Scan for the cell matching the given text and deliver its (x, y) coordinate at center. 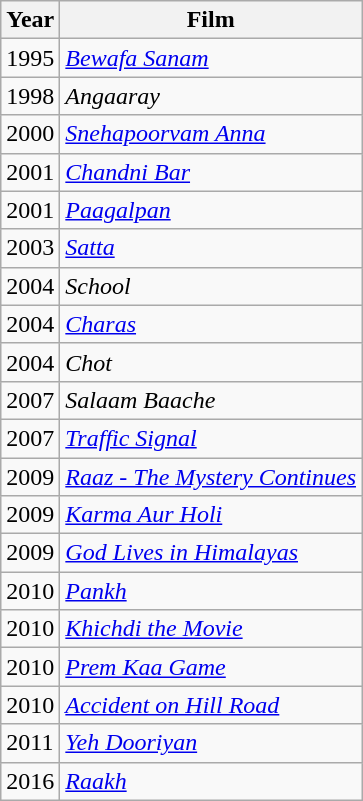
Paagalpan (211, 210)
Angaaray (211, 96)
Film (211, 20)
1998 (30, 96)
Prem Kaa Game (211, 667)
2016 (30, 781)
Khichdi the Movie (211, 629)
School (211, 286)
Karma Aur Holi (211, 515)
Accident on Hill Road (211, 705)
Charas (211, 324)
Year (30, 20)
Chandni Bar (211, 172)
God Lives in Himalayas (211, 553)
Salaam Baache (211, 400)
Raakh (211, 781)
Pankh (211, 591)
2003 (30, 248)
Yeh Dooriyan (211, 743)
Traffic Signal (211, 438)
2000 (30, 134)
Bewafa Sanam (211, 58)
2011 (30, 743)
Snehapoorvam Anna (211, 134)
Raaz - The Mystery Continues (211, 477)
Satta (211, 248)
1995 (30, 58)
Chot (211, 362)
